Return the (x, y) coordinate for the center point of the cell that contains the specified text.  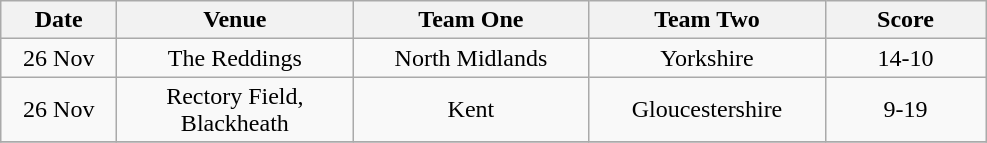
Venue (235, 20)
Score (906, 20)
Team One (471, 20)
Team Two (707, 20)
Kent (471, 110)
North Midlands (471, 58)
The Reddings (235, 58)
9-19 (906, 110)
Gloucestershire (707, 110)
14-10 (906, 58)
Yorkshire (707, 58)
Rectory Field, Blackheath (235, 110)
Date (59, 20)
